Output the [X, Y] coordinate of the center of the cell containing the given text.  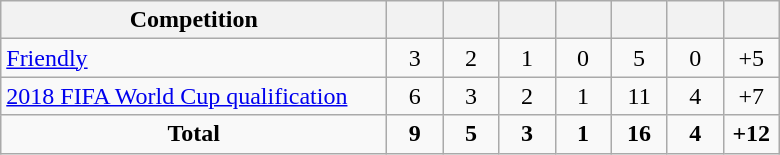
+7 [751, 96]
9 [415, 134]
+12 [751, 134]
6 [415, 96]
11 [639, 96]
+5 [751, 58]
Competition [194, 20]
Friendly [194, 58]
16 [639, 134]
2018 FIFA World Cup qualification [194, 96]
Total [194, 134]
